Pinpoint the cell where the given text exists, returning its (x, y) midpoint coordinate. 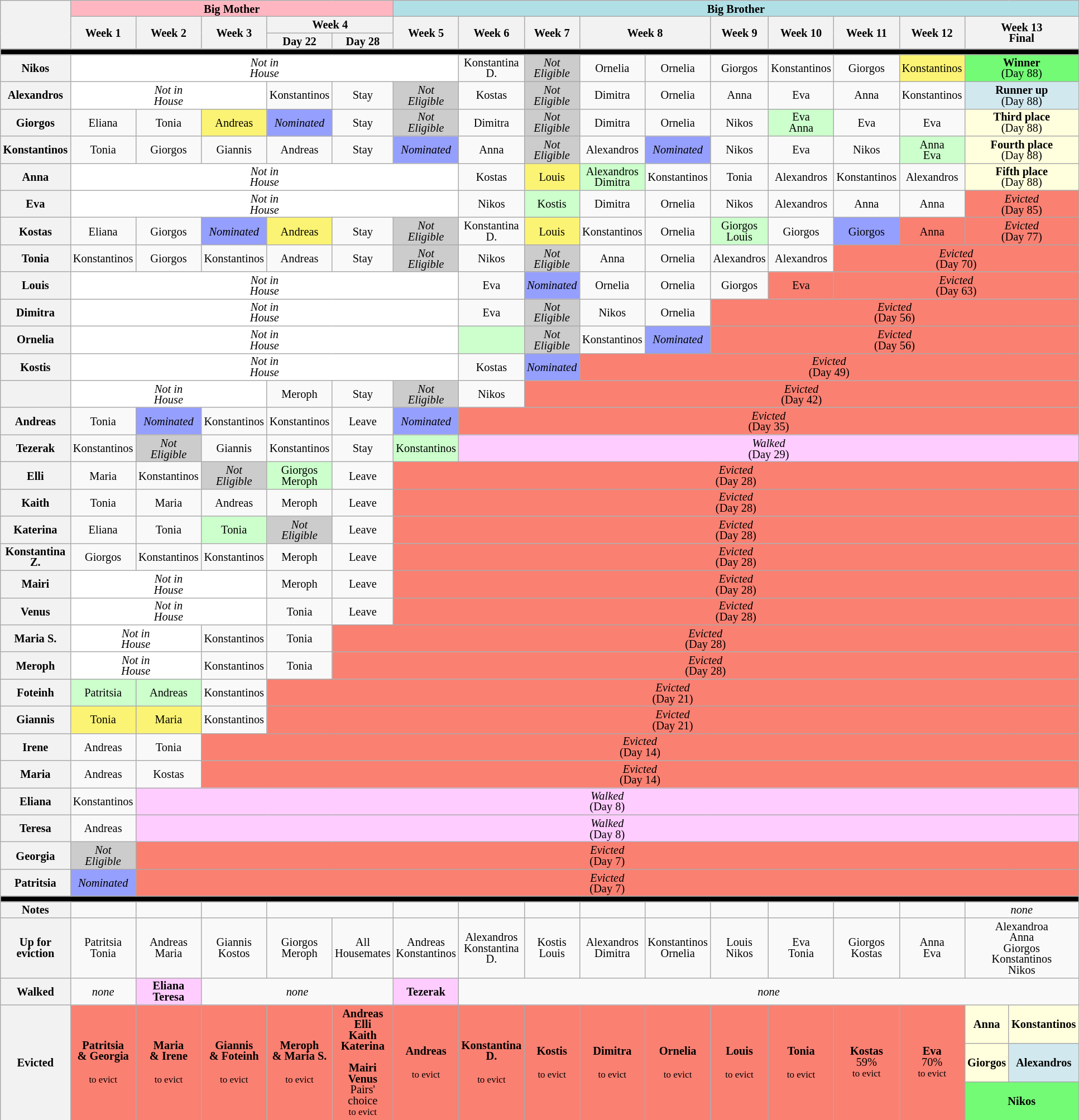
Andreasto evict (425, 1062)
Week 11 (866, 33)
Irene (36, 747)
Evicted (Day 63) (957, 286)
Teresa (36, 828)
Week 3 (234, 33)
Georgia (36, 855)
Evicted (36, 1062)
Evicted (Day 77) (1022, 231)
GiorgosKostas (866, 948)
Week 9 (740, 33)
Evicted (Day 35) (769, 421)
AndreasKonstantinos (425, 948)
Walked (Day 29) (769, 449)
Mairi (36, 584)
Third place(Day 88) (1022, 123)
Kostas59% to evict (866, 1062)
Elli (36, 475)
Fourth place(Day 88) (1022, 150)
Kaith (36, 502)
Evicted (Day 85) (1022, 204)
AndreasElliKaithKaterinaMairiVenusPairs' choiceto evict (363, 1062)
Walked (36, 991)
AllHousemates (363, 948)
Week 6 (491, 33)
EvaAnna (800, 123)
Evicted (Day 70) (957, 258)
AlexandroaAnnaGiorgosKonstantinosNikos (1022, 948)
Big Brother (736, 8)
Up foreviction (36, 948)
Maria& Ireneto evict (169, 1062)
Orneliato evict (678, 1062)
KostisLouis (552, 948)
AlexandrosKonstantina D. (491, 948)
Winner(Day 88) (1022, 68)
Dimitrato evict (612, 1062)
Week 10 (800, 33)
Week 8 (645, 33)
GiorgosLouis (740, 231)
AndreasMaria (169, 948)
Week 5 (425, 33)
Notes (36, 910)
Giannis& Foteinhto evict (234, 1062)
Week 2 (169, 33)
GiannisKostos (234, 948)
Evicted (Day 42) (802, 394)
Week 4 (330, 25)
Konstantina D.to evict (491, 1062)
Runner up(Day 88) (1022, 95)
EvaTonia (800, 948)
PatritsiaTonia (103, 948)
Venus (36, 612)
ElianaTeresa (169, 991)
Week 1 (103, 33)
Evicted (Day 49) (829, 367)
KonstantinosOrnelia (678, 948)
Foteinh (36, 693)
Week 7 (552, 33)
Fifth place(Day 88) (1022, 176)
Big Mother (232, 8)
Kostisto evict (552, 1062)
Katerina (36, 530)
Louisto evict (740, 1062)
Eva70% to evict (932, 1062)
Patritsia& Georgiato evict (103, 1062)
Tonia to evict (800, 1062)
Week 13Final (1022, 33)
Week 12 (932, 33)
Meroph& Maria S.to evict (299, 1062)
Day 22 (299, 41)
Day 28 (363, 41)
Konstantina Z. (36, 557)
Maria S. (36, 638)
LouisNikos (740, 948)
